Return the [X, Y] coordinate for the center point of the cell that contains the specified text.  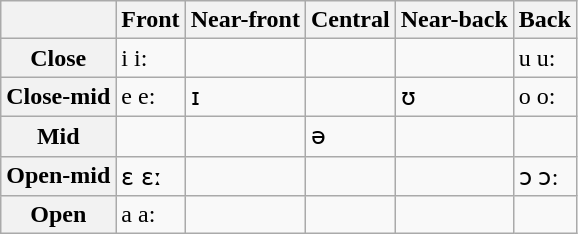
ʊ [454, 97]
Close-mid [58, 97]
Open [58, 215]
Front [150, 20]
Close [58, 58]
ɪ [245, 97]
Back [544, 20]
u u: [544, 58]
ə [350, 136]
ɔ ɔ: [544, 176]
ɛ ɛː [150, 176]
a a: [150, 215]
Open-mid [58, 176]
Near-front [245, 20]
Mid [58, 136]
Near-back [454, 20]
e e: [150, 97]
Central [350, 20]
i i: [150, 58]
o o: [544, 97]
